Return the (X, Y) coordinate for the center point of the cell that contains the specified text.  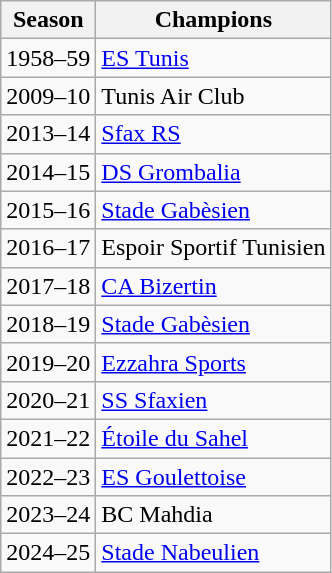
Sfax RS (214, 134)
Stade Nabeulien (214, 553)
Espoir Sportif Tunisien (214, 248)
Champions (214, 20)
SS Sfaxien (214, 400)
2013–14 (48, 134)
2018–19 (48, 324)
2022–23 (48, 477)
BC Mahdia (214, 515)
CA Bizertin (214, 286)
ES Goulettoise (214, 477)
DS Grombalia (214, 172)
2017–18 (48, 286)
2020–21 (48, 400)
Étoile du Sahel (214, 438)
Tunis Air Club (214, 96)
2015–16 (48, 210)
1958–59 (48, 58)
Ezzahra Sports (214, 362)
2021–22 (48, 438)
2016–17 (48, 248)
2019–20 (48, 362)
2014–15 (48, 172)
2009–10 (48, 96)
ES Tunis (214, 58)
2023–24 (48, 515)
Season (48, 20)
2024–25 (48, 553)
